Output the (x, y) coordinate of the center of the cell containing the given text.  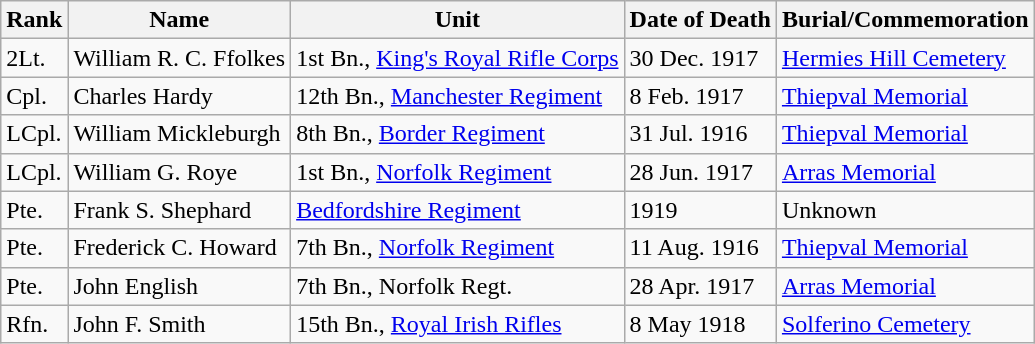
Rfn. (34, 324)
Solferino Cemetery (905, 324)
30 Dec. 1917 (700, 58)
Bedfordshire Regiment (458, 210)
1919 (700, 210)
7th Bn., Norfolk Regt. (458, 286)
Charles Hardy (180, 96)
Frederick C. Howard (180, 248)
Burial/Commemoration (905, 20)
8 May 1918 (700, 324)
John F. Smith (180, 324)
Unknown (905, 210)
Date of Death (700, 20)
8th Bn., Border Regiment (458, 134)
William G. Roye (180, 172)
Hermies Hill Cemetery (905, 58)
William R. C. Ffolkes (180, 58)
28 Jun. 1917 (700, 172)
William Mickleburgh (180, 134)
1st Bn., Norfolk Regiment (458, 172)
8 Feb. 1917 (700, 96)
John English (180, 286)
15th Bn., Royal Irish Rifles (458, 324)
28 Apr. 1917 (700, 286)
12th Bn., Manchester Regiment (458, 96)
Rank (34, 20)
Frank S. Shephard (180, 210)
Name (180, 20)
7th Bn., Norfolk Regiment (458, 248)
2Lt. (34, 58)
Unit (458, 20)
Cpl. (34, 96)
11 Aug. 1916 (700, 248)
1st Bn., King's Royal Rifle Corps (458, 58)
31 Jul. 1916 (700, 134)
